Capture the cell that displays the provided text and extract its (X, Y) central coordinate. 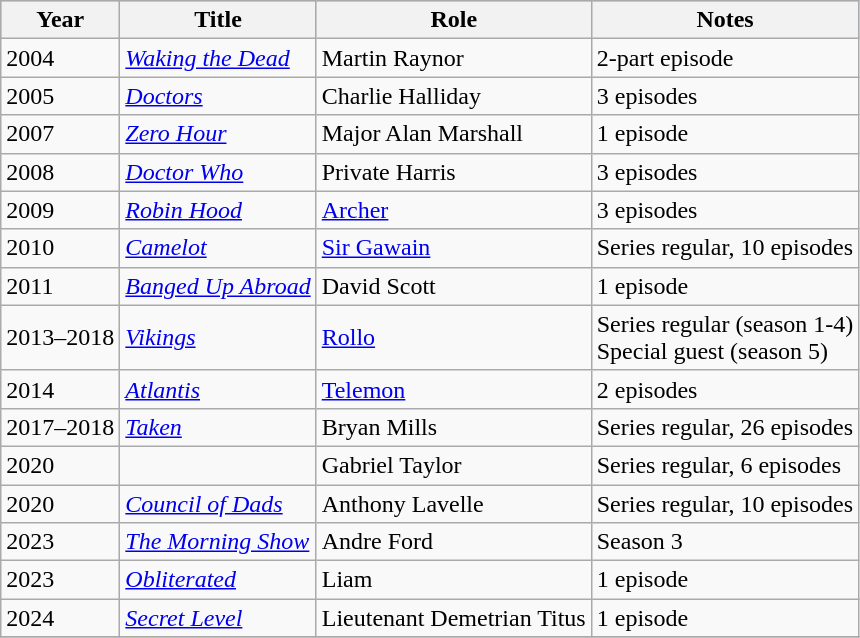
Sir Gawain (454, 248)
Doctor Who (218, 172)
Rollo (454, 338)
2008 (60, 172)
Title (218, 20)
Council of Dads (218, 503)
2 episodes (725, 389)
Martin Raynor (454, 58)
Lieutenant Demetrian Titus (454, 618)
Series regular, 6 episodes (725, 465)
2009 (60, 210)
Private Harris (454, 172)
Year (60, 20)
2-part episode (725, 58)
Camelot (218, 248)
Waking the Dead (218, 58)
Series regular (season 1-4) Special guest (season 5) (725, 338)
Anthony Lavelle (454, 503)
Robin Hood (218, 210)
2010 (60, 248)
Vikings (218, 338)
Bryan Mills (454, 427)
Role (454, 20)
Obliterated (218, 580)
2024 (60, 618)
The Morning Show (218, 542)
2007 (60, 134)
2017–2018 (60, 427)
Season 3 (725, 542)
Archer (454, 210)
2013–2018 (60, 338)
Telemon (454, 389)
Zero Hour (218, 134)
2011 (60, 286)
Liam (454, 580)
Major Alan Marshall (454, 134)
2005 (60, 96)
Gabriel Taylor (454, 465)
2004 (60, 58)
Atlantis (218, 389)
Banged Up Abroad (218, 286)
Andre Ford (454, 542)
David Scott (454, 286)
Secret Level (218, 618)
Charlie Halliday (454, 96)
2014 (60, 389)
Taken (218, 427)
Doctors (218, 96)
Series regular, 26 episodes (725, 427)
Notes (725, 20)
